Search for the cell housing the specified text and yield its [X, Y] center coordinate. 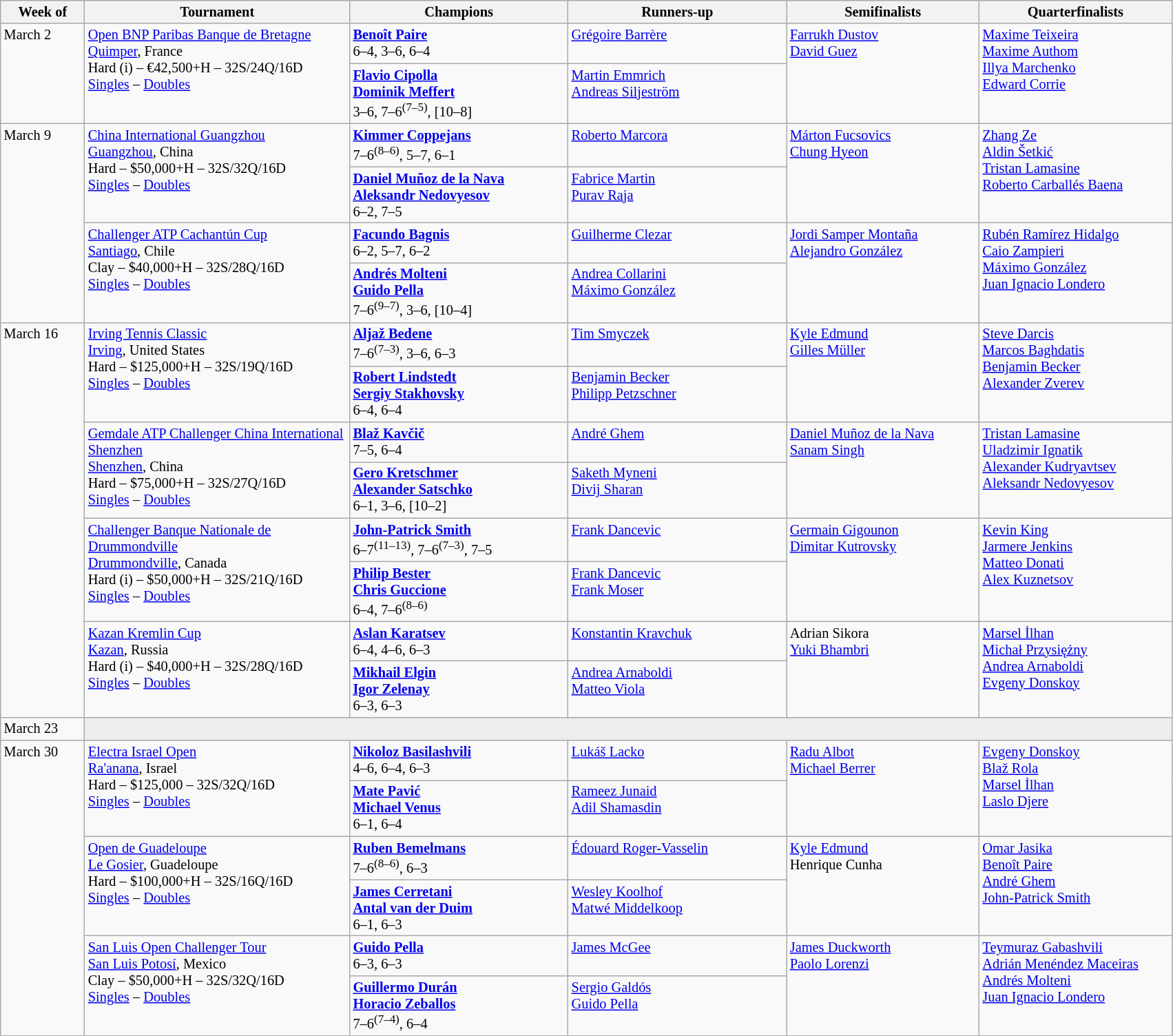
Frank Dancevic Frank Moser [678, 591]
Frank Dancevic [678, 540]
Édouard Roger-Vasselin [678, 858]
Semifinalists [883, 12]
Guilherme Clezar [678, 242]
Fabrice Martin Purav Raja [678, 195]
Roberto Marcora [678, 145]
Electra Israel OpenRa'anana, Israel Hard – $125,000 – 32S/32Q/16DSingles – Doubles [218, 788]
Daniel Muñoz de la Nava Aleksandr Nedovyesov6–2, 7–5 [459, 195]
Blaž Kavčič7–5, 6–4 [459, 442]
Flavio Cipolla Dominik Meffert3–6, 7–6(7–5), [10–8] [459, 94]
San Luis Open Challenger TourSan Luis Potosí, Mexico Clay – $50,000+H – 32S/32Q/16DSingles – Doubles [218, 986]
James Duckworth Paolo Lorenzi [883, 986]
Sergio Galdós Guido Pella [678, 1006]
Andrés Molteni Guido Pella7–6(9–7), 3–6, [10–4] [459, 292]
André Ghem [678, 442]
Champions [459, 12]
Rameez Junaid Adil Shamasdin [678, 808]
Rubén Ramírez Hidalgo Caio Zampieri Máximo González Juan Ignacio Londero [1076, 273]
March 30 [43, 889]
Irving Tennis ClassicIrving, United States Hard – $125,000+H – 32S/19Q/16DSingles – Doubles [218, 372]
Saketh Myneni Divij Sharan [678, 490]
Jordi Samper Montaña Alejandro González [883, 273]
March 2 [43, 73]
China International GuangzhouGuangzhou, China Hard – $50,000+H – 32S/32Q/16DSingles – Doubles [218, 174]
Aljaž Bedene7–6(7–3), 3–6, 6–3 [459, 344]
Radu Albot Michael Berrer [883, 788]
Guido Pella6–3, 6–3 [459, 956]
Runners-up [678, 12]
Gemdale ATP Challenger China International ShenzhenShenzhen, China Hard – $75,000+H – 32S/27Q/16DSingles – Doubles [218, 470]
Kevin King Jarmere Jenkins Matteo Donati Alex Kuznetsov [1076, 570]
Germain Gigounon Dimitar Kutrovsky [883, 570]
Tim Smyczek [678, 344]
Robert Lindstedt Sergiy Stakhovsky6–4, 6–4 [459, 394]
March 16 [43, 519]
Marsel İlhan Michał Przysiężny Andrea Arnaboldi Evgeny Donskoy [1076, 670]
March 23 [43, 729]
Wesley Koolhof Matwé Middelkoop [678, 908]
Evgeny Donskoy Blaž Rola Marsel İlhan Laslo Djere [1076, 788]
Challenger ATP Cachantún CupSantiago, Chile Clay – $40,000+H – 32S/28Q/16DSingles – Doubles [218, 273]
Benjamin Becker Philipp Petzschner [678, 394]
Maxime Teixeira Maxime Authom Illya Marchenko Edward Corrie [1076, 73]
Andrea Collarini Máximo González [678, 292]
Konstantin Kravchuk [678, 641]
Grégoire Barrère [678, 43]
Challenger Banque Nationale de DrummondvilleDrummondville, Canada Hard (i) – $50,000+H – 32S/21Q/16DSingles – Doubles [218, 570]
Mikhail Elgin Igor Zelenay6–3, 6–3 [459, 689]
Martin Emmrich Andreas Siljeström [678, 94]
James McGee [678, 956]
Open de GuadeloupeLe Gosier, Guadeloupe Hard – $100,000+H – 32S/16Q/16DSingles – Doubles [218, 886]
Open BNP Paribas Banque de BretagneQuimper, France Hard (i) – €42,500+H – 32S/24Q/16DSingles – Doubles [218, 73]
Farrukh Dustov David Guez [883, 73]
Facundo Bagnis6–2, 5–7, 6–2 [459, 242]
Kimmer Coppejans7–6(8–6), 5–7, 6–1 [459, 145]
Daniel Muñoz de la Nava Sanam Singh [883, 470]
Andrea Arnaboldi Matteo Viola [678, 689]
Omar Jasika Benoît Paire André Ghem John-Patrick Smith [1076, 886]
John-Patrick Smith6–7(11–13), 7–6(7–3), 7–5 [459, 540]
Kyle Edmund Henrique Cunha [883, 886]
Lukáš Lacko [678, 760]
Nikoloz Basilashvili4–6, 6–4, 6–3 [459, 760]
Guillermo Durán Horacio Zeballos7–6(7–4), 6–4 [459, 1006]
James Cerretani Antal van der Duim6–1, 6–3 [459, 908]
Philip Bester Chris Guccione 6–4, 7–6(8–6) [459, 591]
Tristan Lamasine Uladzimir Ignatik Alexander Kudryavtsev Aleksandr Nedovyesov [1076, 470]
Ruben Bemelmans7–6(8–6), 6–3 [459, 858]
Teymuraz Gabashvili Adrián Menéndez Maceiras Andrés Molteni Juan Ignacio Londero [1076, 986]
Mate Pavić Michael Venus6–1, 6–4 [459, 808]
Quarterfinalists [1076, 12]
Benoît Paire6–4, 3–6, 6–4 [459, 43]
Márton Fucsovics Chung Hyeon [883, 174]
Gero Kretschmer Alexander Satschko 6–1, 3–6, [10–2] [459, 490]
Steve Darcis Marcos Baghdatis Benjamin Becker Alexander Zverev [1076, 372]
Kazan Kremlin CupKazan, Russia Hard (i) – $40,000+H – 32S/28Q/16DSingles – Doubles [218, 670]
Week of [43, 12]
Aslan Karatsev6–4, 4–6, 6–3 [459, 641]
Kyle Edmund Gilles Müller [883, 372]
Zhang Ze Aldin Šetkić Tristan Lamasine Roberto Carballés Baena [1076, 174]
March 9 [43, 223]
Tournament [218, 12]
Adrian Sikora Yuki Bhambri [883, 670]
